Return (x, y) of the center of cell containing provided text 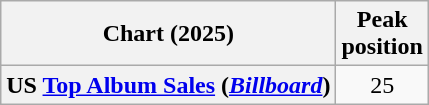
Chart (2025) (168, 34)
US Top Album Sales (Billboard) (168, 85)
25 (382, 85)
Peakposition (382, 34)
